Locate the cell with the specified text and output its [x, y] center coordinate. 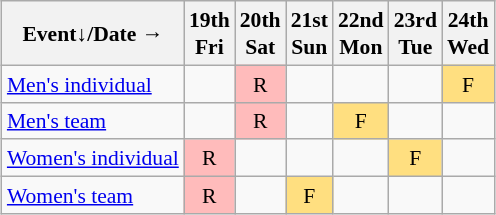
20thSat [260, 33]
19thFri [210, 33]
Men's team [93, 120]
Women's individual [93, 158]
Event↓/Date → [93, 33]
Women's team [93, 194]
21stSun [310, 33]
23rdTue [416, 33]
24thWed [468, 33]
22ndMon [361, 33]
Men's individual [93, 84]
